Detect which cell encompasses the target text, then output its (x, y) center coordinate. 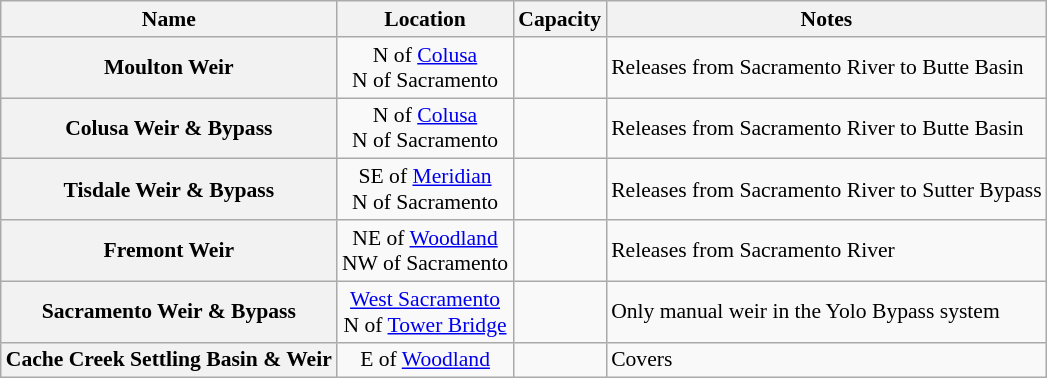
Name (169, 19)
Tisdale Weir & Bypass (169, 190)
Capacity (560, 19)
West Sacramento N of Tower Bridge (425, 312)
E of Woodland (425, 360)
Sacramento Weir & Bypass (169, 312)
Only manual weir in the Yolo Bypass system (826, 312)
Cache Creek Settling Basin & Weir (169, 360)
Moulton Weir (169, 68)
SE of Meridian N of Sacramento (425, 190)
Covers (826, 360)
Location (425, 19)
NE of Woodland NW of Sacramento (425, 250)
Notes (826, 19)
Fremont Weir (169, 250)
Releases from Sacramento River to Sutter Bypass (826, 190)
Colusa Weir & Bypass (169, 128)
Releases from Sacramento River (826, 250)
